Identify which cell holds the provided text, then report its (x, y) central coordinate. 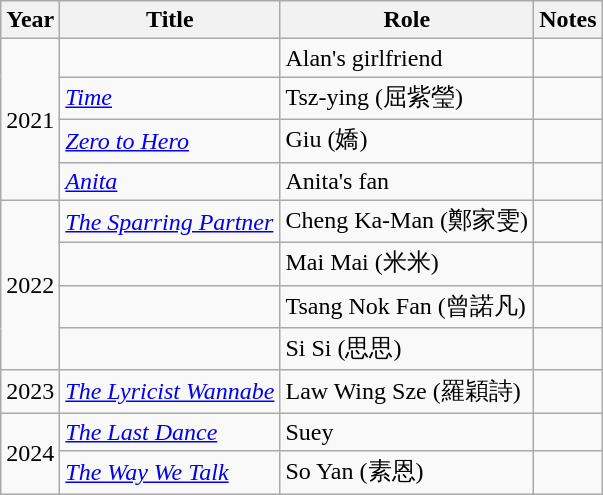
Mai Mai (米米) (407, 264)
The Lyricist Wannabe (170, 392)
2023 (30, 392)
The Last Dance (170, 432)
Cheng Ka-Man (鄭家雯) (407, 222)
Suey (407, 432)
Tsz-ying (屈紫瑩) (407, 98)
Tsang Nok Fan (曾諾凡) (407, 306)
2024 (30, 454)
So Yan (素恩) (407, 472)
Title (170, 20)
Law Wing Sze (羅穎詩) (407, 392)
Notes (568, 20)
Si Si (思思) (407, 350)
The Sparring Partner (170, 222)
The Way We Talk (170, 472)
Role (407, 20)
Time (170, 98)
Zero to Hero (170, 140)
2021 (30, 120)
Anita (170, 181)
Anita's fan (407, 181)
Year (30, 20)
Alan's girlfriend (407, 58)
2022 (30, 285)
Giu (嬌) (407, 140)
